Pinpoint the cell where the given text exists, returning its (x, y) midpoint coordinate. 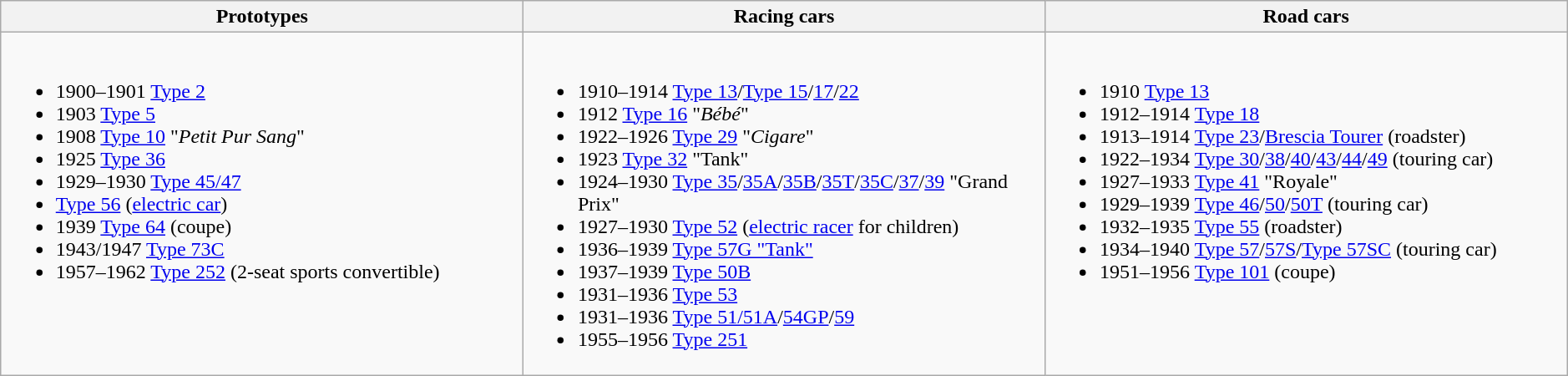
Prototypes (262, 17)
Road cars (1306, 17)
Racing cars (783, 17)
